For the text-containing cell, return its midpoint in [x, y] coordinate format. 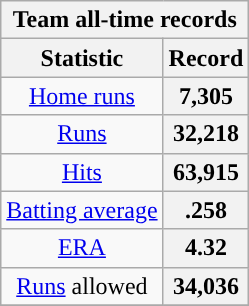
Runs allowed [82, 286]
4.32 [206, 248]
ERA [82, 248]
Hits [82, 172]
Runs [82, 134]
7,305 [206, 96]
63,915 [206, 172]
34,036 [206, 286]
.258 [206, 210]
Record [206, 58]
Home runs [82, 96]
Batting average [82, 210]
Statistic [82, 58]
Team all-time records [125, 20]
32,218 [206, 134]
